For the text-containing cell, return its midpoint in [X, Y] coordinate format. 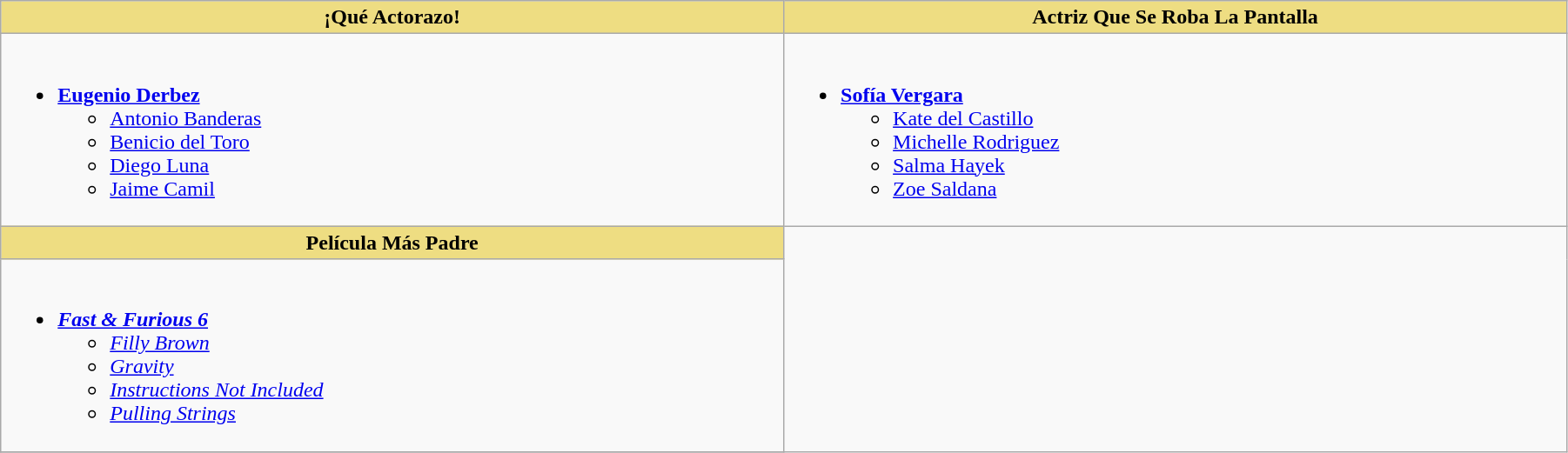
Eugenio DerbezAntonio BanderasBenicio del ToroDiego LunaJaime Camil [392, 130]
Película Más Padre [392, 243]
Sofía VergaraKate del CastilloMichelle RodriguezSalma HayekZoe Saldana [1176, 130]
¡Qué Actorazo! [392, 17]
Actriz Que Se Roba La Pantalla [1176, 17]
Fast & Furious 6Filly BrownGravityInstructions Not IncludedPulling Strings [392, 355]
